For the text-containing cell, return its midpoint in (x, y) coordinate format. 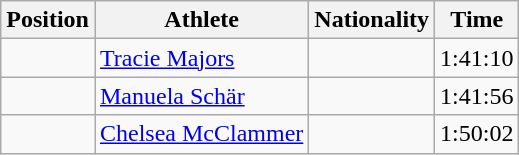
Nationality (372, 20)
Chelsea McClammer (201, 134)
Manuela Schär (201, 96)
1:50:02 (477, 134)
Tracie Majors (201, 58)
Time (477, 20)
1:41:10 (477, 58)
Athlete (201, 20)
1:41:56 (477, 96)
Position (48, 20)
